Output the (x, y) coordinate of the center of the cell containing the given text.  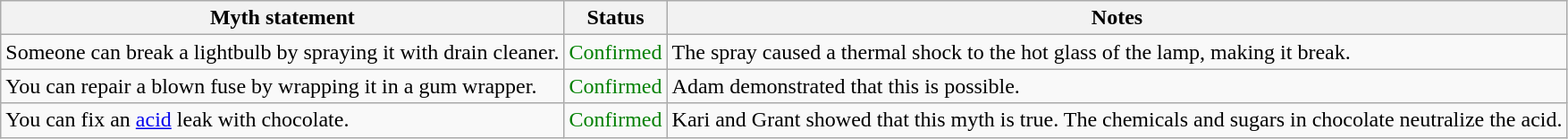
The spray caused a thermal shock to the hot glass of the lamp, making it break. (1117, 52)
Someone can break a lightbulb by spraying it with drain cleaner. (282, 52)
Kari and Grant showed that this myth is true. The chemicals and sugars in chocolate neutralize the acid. (1117, 120)
Notes (1117, 18)
You can repair a blown fuse by wrapping it in a gum wrapper. (282, 86)
Myth statement (282, 18)
You can fix an acid leak with chocolate. (282, 120)
Adam demonstrated that this is possible. (1117, 86)
Status (615, 18)
